Scan for the cell matching the given text and deliver its (X, Y) coordinate at center. 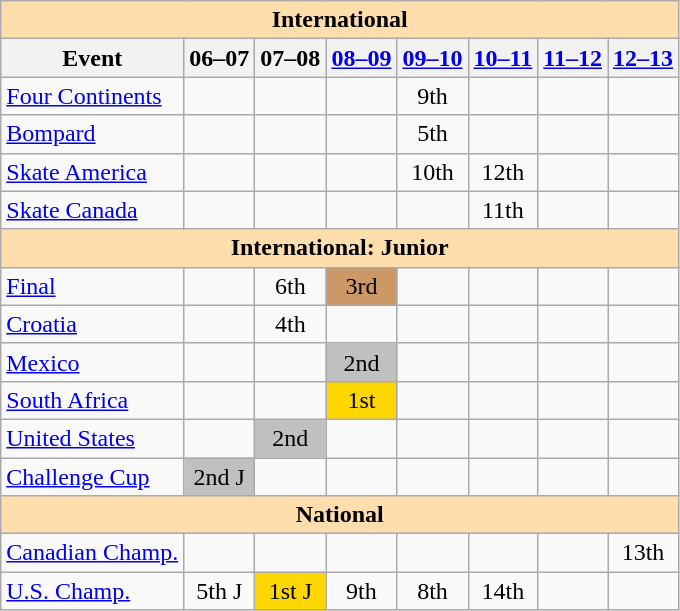
10th (432, 172)
8th (432, 591)
Four Continents (92, 96)
Mexico (92, 362)
2nd J (220, 477)
11–12 (573, 58)
07–08 (290, 58)
Bompard (92, 134)
International: Junior (340, 248)
Croatia (92, 324)
10–11 (503, 58)
National (340, 515)
Event (92, 58)
5th (432, 134)
6th (290, 286)
International (340, 20)
11th (503, 210)
U.S. Champ. (92, 591)
14th (503, 591)
South Africa (92, 400)
1st (362, 400)
United States (92, 438)
12–13 (644, 58)
Skate America (92, 172)
Canadian Champ. (92, 553)
1st J (290, 591)
Skate Canada (92, 210)
12th (503, 172)
09–10 (432, 58)
06–07 (220, 58)
08–09 (362, 58)
3rd (362, 286)
13th (644, 553)
4th (290, 324)
Challenge Cup (92, 477)
Final (92, 286)
5th J (220, 591)
